Provide the (x, y) coordinate of the cell's center where the given text is located.  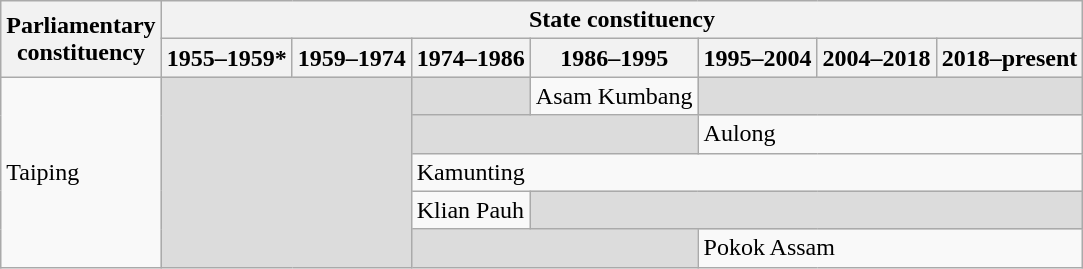
1974–1986 (470, 58)
Asam Kumbang (614, 96)
2004–2018 (876, 58)
1959–1974 (352, 58)
Taiping (81, 172)
1955–1959* (226, 58)
Kamunting (747, 172)
State constituency (622, 20)
1995–2004 (758, 58)
Parliamentaryconstituency (81, 39)
Aulong (890, 134)
2018–present (1010, 58)
Pokok Assam (890, 248)
Klian Pauh (470, 210)
1986–1995 (614, 58)
